Provide the (x, y) coordinate of the cell's center where the given text is located.  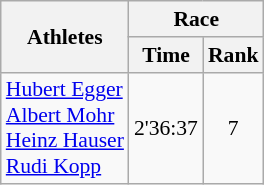
Rank (234, 55)
Race (196, 19)
7 (234, 128)
Athletes (65, 36)
Hubert EggerAlbert MohrHeinz HauserRudi Kopp (65, 128)
2'36:37 (166, 128)
Time (166, 55)
